Detect which cell encompasses the target text, then output its (X, Y) center coordinate. 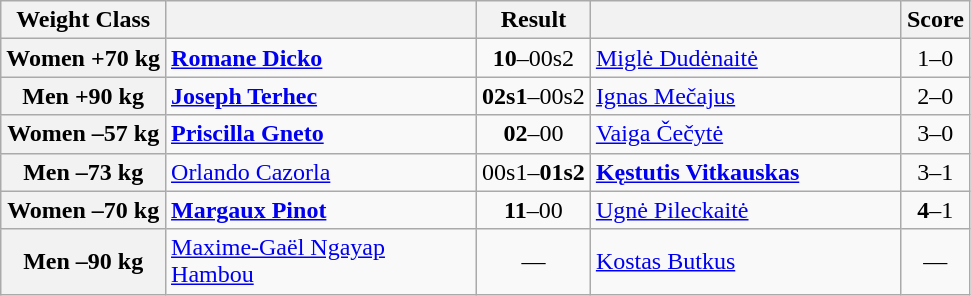
3–1 (935, 172)
Margaux Pinot (322, 210)
2–0 (935, 96)
Vaiga Čečytė (746, 134)
Orlando Cazorla (322, 172)
Women –57 kg (84, 134)
Women +70 kg (84, 58)
Women –70 kg (84, 210)
Maxime-Gaël Ngayap Hambou (322, 262)
Men –90 kg (84, 262)
Ugnė Pileckaitė (746, 210)
02s1–00s2 (534, 96)
00s1–01s2 (534, 172)
02–00 (534, 134)
3–0 (935, 134)
Kostas Butkus (746, 262)
10–00s2 (534, 58)
Weight Class (84, 20)
Men +90 kg (84, 96)
Romane Dicko (322, 58)
Result (534, 20)
Miglė Dudėnaitė (746, 58)
Kęstutis Vitkauskas (746, 172)
11–00 (534, 210)
Score (935, 20)
4–1 (935, 210)
Men –73 kg (84, 172)
Ignas Mečajus (746, 96)
Joseph Terhec (322, 96)
1–0 (935, 58)
Priscilla Gneto (322, 134)
